Return [X, Y] of the center of cell containing provided text 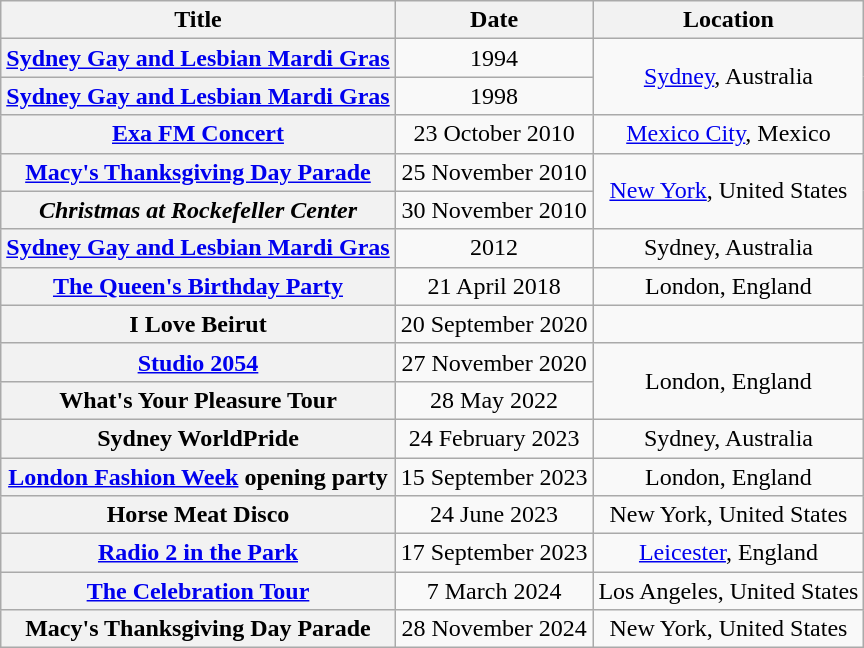
20 September 2020 [494, 324]
Title [198, 20]
Studio 2054 [198, 362]
Los Angeles, United States [728, 591]
30 November 2010 [494, 210]
Mexico City, Mexico [728, 134]
24 February 2023 [494, 438]
25 November 2010 [494, 172]
17 September 2023 [494, 553]
Horse Meat Disco [198, 515]
The Celebration Tour [198, 591]
2012 [494, 248]
Location [728, 20]
The Queen's Birthday Party [198, 286]
I Love Beirut [198, 324]
Leicester, England [728, 553]
1998 [494, 96]
Date [494, 20]
What's Your Pleasure Tour [198, 400]
23 October 2010 [494, 134]
24 June 2023 [494, 515]
27 November 2020 [494, 362]
Sydney WorldPride [198, 438]
28 May 2022 [494, 400]
1994 [494, 58]
Christmas at Rockefeller Center [198, 210]
15 September 2023 [494, 477]
Exa FM Concert [198, 134]
Radio 2 in the Park [198, 553]
28 November 2024 [494, 629]
7 March 2024 [494, 591]
21 April 2018 [494, 286]
London Fashion Week opening party [198, 477]
